Return [X, Y] of the center of cell containing provided text 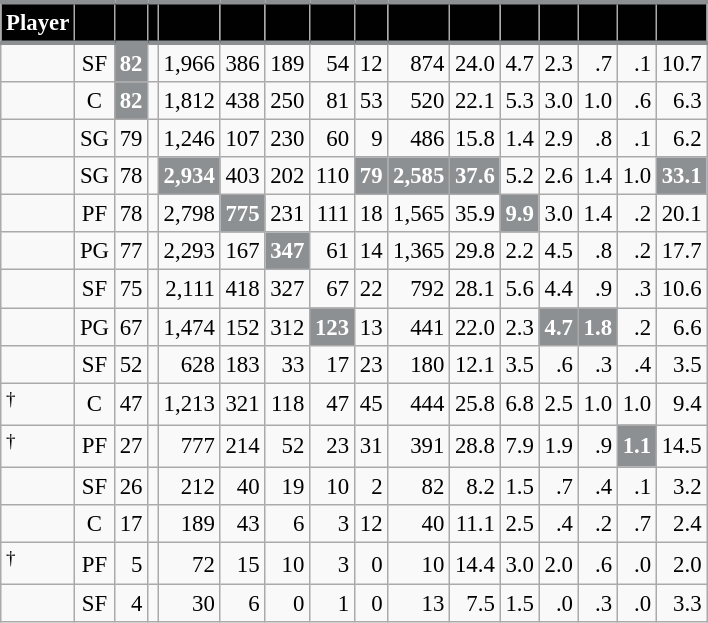
167 [242, 251]
110 [332, 176]
18 [370, 214]
5.2 [520, 176]
28.1 [475, 289]
Player [38, 22]
2.2 [520, 251]
5 [130, 563]
231 [288, 214]
321 [242, 404]
26 [130, 486]
30 [189, 604]
1 [332, 604]
54 [332, 62]
1,246 [189, 139]
2.6 [558, 176]
9.9 [520, 214]
31 [370, 446]
628 [189, 364]
33 [288, 364]
17.7 [681, 251]
12.1 [475, 364]
15.8 [475, 139]
347 [288, 251]
111 [332, 214]
520 [419, 101]
75 [130, 289]
775 [242, 214]
14 [370, 251]
118 [288, 404]
444 [419, 404]
10.6 [681, 289]
312 [288, 327]
1.1 [636, 446]
327 [288, 289]
2,934 [189, 176]
2.4 [681, 524]
2,293 [189, 251]
28.8 [475, 446]
35.9 [475, 214]
81 [332, 101]
6.3 [681, 101]
2 [370, 486]
4.5 [558, 251]
22 [370, 289]
107 [242, 139]
7.9 [520, 446]
123 [332, 327]
53 [370, 101]
77 [130, 251]
3.3 [681, 604]
5.6 [520, 289]
8.2 [475, 486]
33.1 [681, 176]
25.8 [475, 404]
19 [288, 486]
4 [130, 604]
11.1 [475, 524]
5.3 [520, 101]
9 [370, 139]
1,966 [189, 62]
441 [419, 327]
1,812 [189, 101]
152 [242, 327]
874 [419, 62]
61 [332, 251]
792 [419, 289]
212 [189, 486]
27 [130, 446]
9.4 [681, 404]
1,474 [189, 327]
486 [419, 139]
438 [242, 101]
14.5 [681, 446]
29.8 [475, 251]
7.5 [475, 604]
72 [189, 563]
45 [370, 404]
202 [288, 176]
1,565 [419, 214]
777 [189, 446]
386 [242, 62]
3.2 [681, 486]
1,365 [419, 251]
6.8 [520, 404]
4.4 [558, 289]
1.9 [558, 446]
6.6 [681, 327]
391 [419, 446]
183 [242, 364]
22.0 [475, 327]
2,798 [189, 214]
60 [332, 139]
230 [288, 139]
418 [242, 289]
250 [288, 101]
214 [242, 446]
10.7 [681, 62]
22.1 [475, 101]
20.1 [681, 214]
37.6 [475, 176]
43 [242, 524]
1.8 [598, 327]
2,585 [419, 176]
14.4 [475, 563]
15 [242, 563]
1,213 [189, 404]
24.0 [475, 62]
2,111 [189, 289]
2.9 [558, 139]
180 [419, 364]
6.2 [681, 139]
403 [242, 176]
